From the cell containing the given text, extract its center point as [x, y] coordinate. 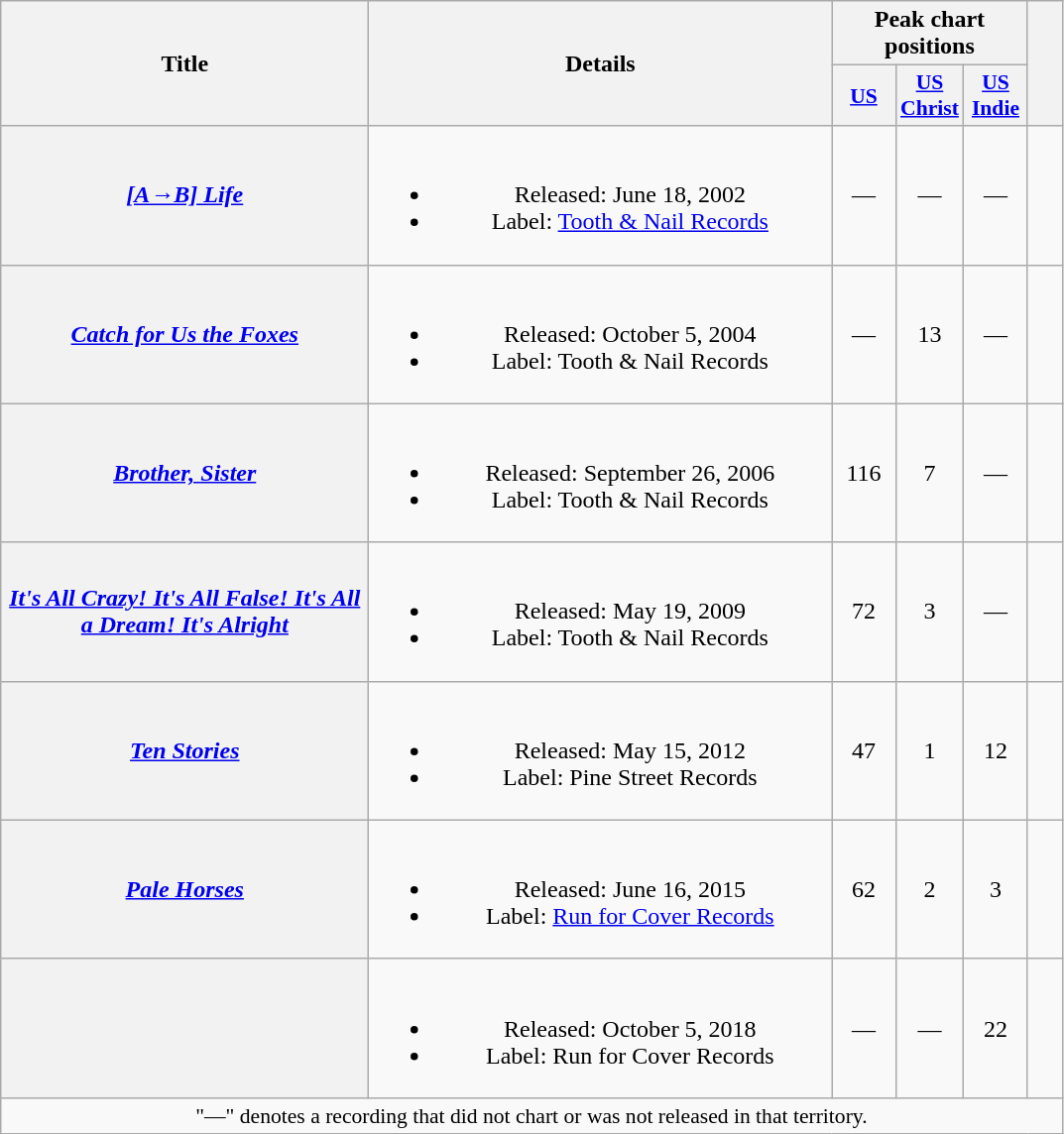
7 [930, 473]
62 [864, 889]
Pale Horses [184, 889]
Details [601, 63]
USIndie [996, 95]
Released: May 15, 2012Label: Pine Street Records [601, 750]
[A→B] Life [184, 195]
Released: September 26, 2006Label: Tooth & Nail Records [601, 473]
Brother, Sister [184, 473]
22 [996, 1028]
72 [864, 612]
47 [864, 750]
12 [996, 750]
2 [930, 889]
USChrist [930, 95]
Released: May 19, 2009Label: Tooth & Nail Records [601, 612]
1 [930, 750]
Peak chart positions [930, 34]
US [864, 95]
Title [184, 63]
Released: October 5, 2018Label: Run for Cover Records [601, 1028]
116 [864, 473]
13 [930, 334]
Catch for Us the Foxes [184, 334]
Released: June 18, 2002Label: Tooth & Nail Records [601, 195]
Released: June 16, 2015Label: Run for Cover Records [601, 889]
Ten Stories [184, 750]
Released: October 5, 2004Label: Tooth & Nail Records [601, 334]
It's All Crazy! It's All False! It's All a Dream! It's Alright [184, 612]
"—" denotes a recording that did not chart or was not released in that territory. [532, 1115]
